From the cell containing the given text, extract its center point as (x, y) coordinate. 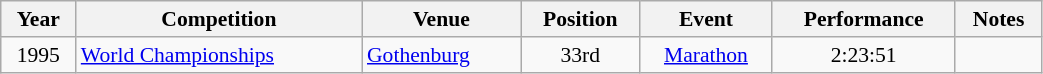
1995 (38, 55)
Gothenburg (442, 55)
2:23:51 (864, 55)
33rd (580, 55)
Notes (998, 19)
Position (580, 19)
Performance (864, 19)
World Championships (219, 55)
Venue (442, 19)
Event (706, 19)
Marathon (706, 55)
Year (38, 19)
Competition (219, 19)
